Extract the (X, Y) coordinate from the center of the cell holding the provided text.  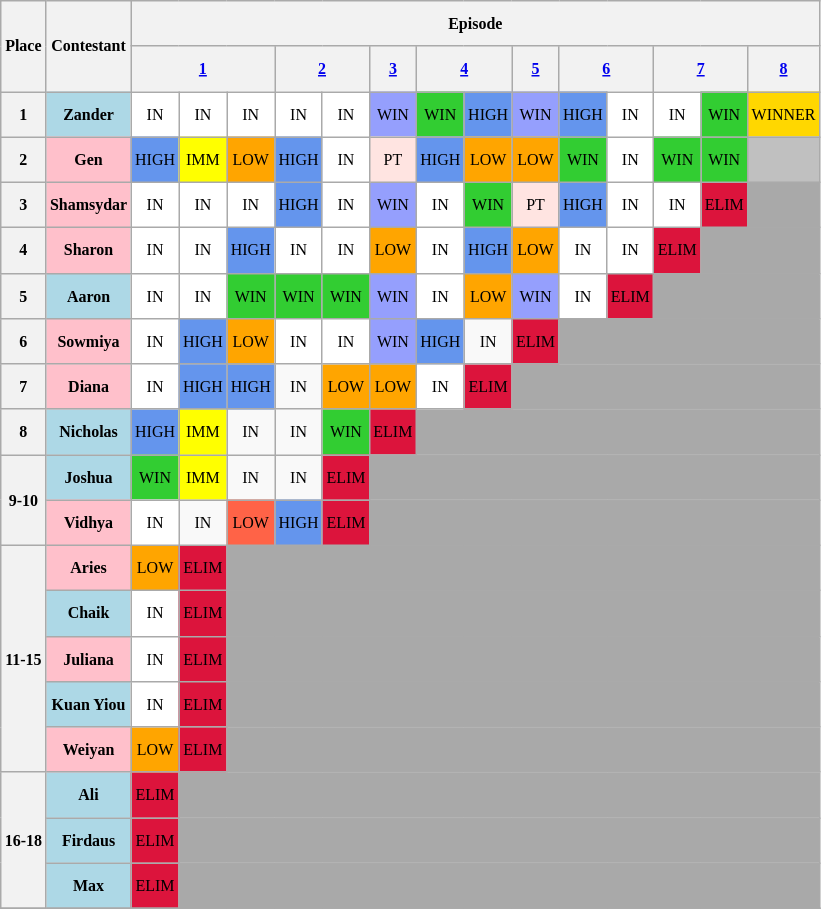
Vidhya (88, 522)
Place (24, 46)
Joshua (88, 476)
Chaik (88, 612)
Kuan Yiou (88, 704)
Contestant (88, 46)
Episode (475, 22)
11-15 (24, 658)
16-18 (24, 840)
Aaron (88, 296)
Shamsydar (88, 204)
WINNER (784, 114)
Juliana (88, 658)
Diana (88, 386)
Firdaus (88, 840)
Sharon (88, 250)
Weiyan (88, 748)
9-10 (24, 500)
Gen (88, 160)
Zander (88, 114)
Aries (88, 568)
Max (88, 886)
Ali (88, 794)
Sowmiya (88, 340)
Nicholas (88, 432)
